Output the (x, y) coordinate of the center of the cell containing the given text.  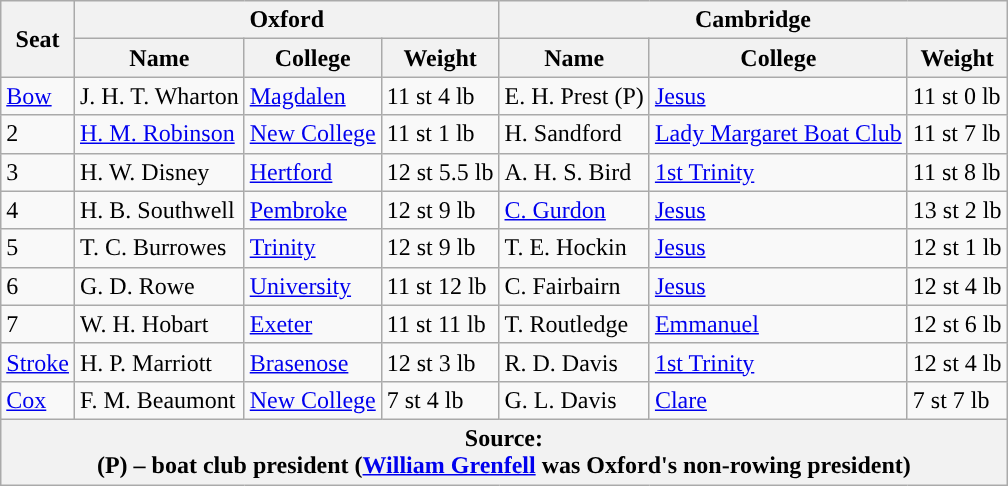
T. Routledge (574, 324)
University (312, 286)
Clare (778, 400)
Pembroke (312, 210)
12 st 5.5 lb (440, 172)
6 (38, 286)
Brasenose (312, 362)
12 st 6 lb (957, 324)
2 (38, 134)
4 (38, 210)
Cox (38, 400)
11 st 7 lb (957, 134)
12 st 1 lb (957, 248)
Cambridge (753, 20)
11 st 0 lb (957, 96)
C. Fairbairn (574, 286)
Oxford (286, 20)
Stroke (38, 362)
13 st 2 lb (957, 210)
Seat (38, 39)
11 st 8 lb (957, 172)
Bow (38, 96)
J. H. T. Wharton (159, 96)
Exeter (312, 324)
12 st 3 lb (440, 362)
H. W. Disney (159, 172)
11 st 4 lb (440, 96)
11 st 1 lb (440, 134)
Lady Margaret Boat Club (778, 134)
T. E. Hockin (574, 248)
G. D. Rowe (159, 286)
H. M. Robinson (159, 134)
F. M. Beaumont (159, 400)
E. H. Prest (P) (574, 96)
H. P. Marriott (159, 362)
W. H. Hobart (159, 324)
11 st 12 lb (440, 286)
Magdalen (312, 96)
7 st 4 lb (440, 400)
R. D. Davis (574, 362)
Emmanuel (778, 324)
C. Gurdon (574, 210)
3 (38, 172)
7 st 7 lb (957, 400)
H. Sandford (574, 134)
Source:(P) – boat club president (William Grenfell was Oxford's non-rowing president) (504, 452)
H. B. Southwell (159, 210)
Hertford (312, 172)
Trinity (312, 248)
T. C. Burrowes (159, 248)
7 (38, 324)
G. L. Davis (574, 400)
A. H. S. Bird (574, 172)
11 st 11 lb (440, 324)
5 (38, 248)
